Capture the cell that displays the provided text and extract its (X, Y) central coordinate. 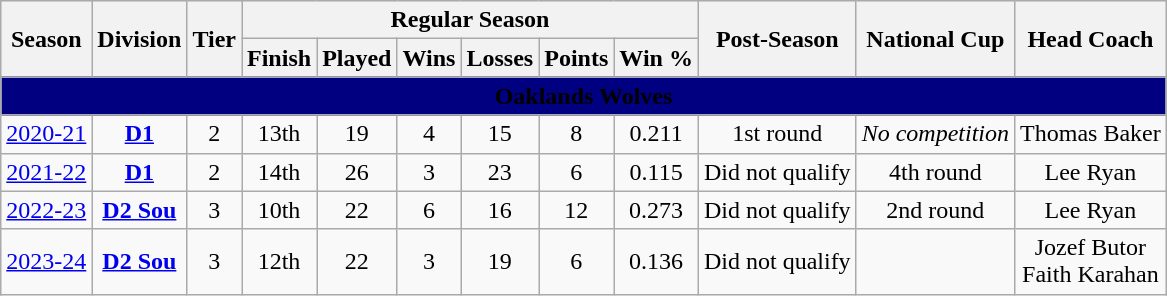
4th round (935, 172)
2020-21 (46, 134)
No competition (935, 134)
15 (500, 134)
Points (576, 58)
Oaklands Wolves (584, 96)
Losses (500, 58)
12 (576, 210)
13th (280, 134)
0.211 (656, 134)
Thomas Baker (1091, 134)
12th (280, 262)
4 (429, 134)
0.115 (656, 172)
0.273 (656, 210)
2023-24 (46, 262)
Finish (280, 58)
2nd round (935, 210)
Division (140, 39)
Wins (429, 58)
Regular Season (470, 20)
Post-Season (777, 39)
14th (280, 172)
0.136 (656, 262)
Jozef ButorFaith Karahan (1091, 262)
Tier (214, 39)
23 (500, 172)
8 (576, 134)
Win % (656, 58)
2022-23 (46, 210)
2021-22 (46, 172)
Played (357, 58)
National Cup (935, 39)
Head Coach (1091, 39)
16 (500, 210)
10th (280, 210)
26 (357, 172)
1st round (777, 134)
Season (46, 39)
